From the cell containing the given text, extract its center point as [x, y] coordinate. 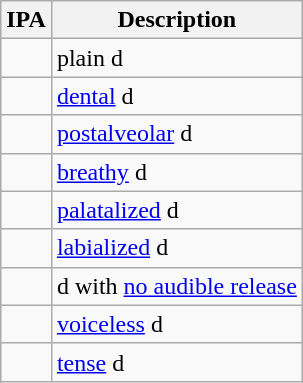
breathy d [176, 172]
plain d [176, 58]
IPA [26, 20]
Description [176, 20]
palatalized d [176, 210]
voiceless d [176, 324]
d with no audible release [176, 286]
tense d [176, 362]
postalveolar d [176, 134]
dental d [176, 96]
labialized d [176, 248]
